Pinpoint the cell where the given text exists, returning its (x, y) midpoint coordinate. 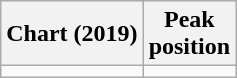
Chart (2019) (72, 34)
Peakposition (189, 34)
